Identify which cell holds the provided text, then report its (x, y) central coordinate. 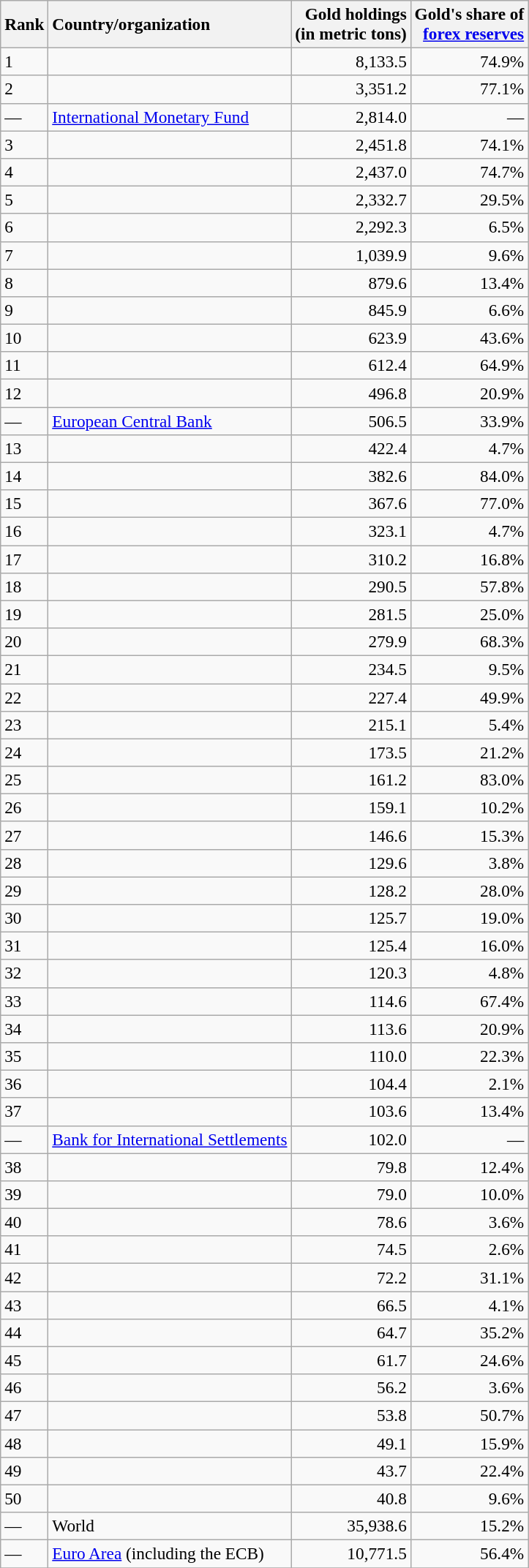
67.4% (469, 1001)
173.5 (351, 753)
12 (25, 393)
2,451.8 (351, 144)
4.1% (469, 1305)
74.7% (469, 172)
103.6 (351, 1112)
7 (25, 255)
4 (25, 172)
27 (25, 835)
39 (25, 1194)
129.6 (351, 863)
79.8 (351, 1166)
6.6% (469, 310)
234.5 (351, 669)
66.5 (351, 1305)
4.8% (469, 973)
120.3 (351, 973)
46 (25, 1388)
48 (25, 1443)
33 (25, 1001)
84.0% (469, 476)
9 (25, 310)
612.4 (351, 366)
16.0% (469, 946)
15.3% (469, 835)
33.9% (469, 421)
5 (25, 200)
323.1 (351, 531)
40.8 (351, 1499)
49.9% (469, 697)
37 (25, 1112)
74.1% (469, 144)
49 (25, 1471)
1 (25, 61)
11 (25, 366)
290.5 (351, 587)
35.2% (469, 1333)
28.0% (469, 890)
8,133.5 (351, 61)
79.0 (351, 1194)
496.8 (351, 393)
21.2% (469, 753)
10 (25, 338)
1,039.9 (351, 255)
10,771.5 (351, 1553)
125.4 (351, 946)
104.4 (351, 1084)
279.9 (351, 641)
35 (25, 1056)
12.4% (469, 1166)
36 (25, 1084)
113.6 (351, 1028)
European Central Bank (170, 421)
20 (25, 641)
879.6 (351, 282)
50 (25, 1499)
24.6% (469, 1360)
Gold holdings(in metric tons) (351, 23)
22 (25, 697)
64.7 (351, 1333)
2,814.0 (351, 117)
13 (25, 448)
31 (25, 946)
422.4 (351, 448)
61.7 (351, 1360)
57.8% (469, 587)
56.4% (469, 1553)
506.5 (351, 421)
2,292.3 (351, 227)
310.2 (351, 559)
44 (25, 1333)
8 (25, 282)
382.6 (351, 476)
10.0% (469, 1194)
128.2 (351, 890)
42 (25, 1277)
17 (25, 559)
Euro Area (including the ECB) (170, 1553)
Rank (25, 23)
74.9% (469, 61)
6.5% (469, 227)
19 (25, 614)
159.1 (351, 807)
31.1% (469, 1277)
43.6% (469, 338)
281.5 (351, 614)
43.7 (351, 1471)
64.9% (469, 366)
16 (25, 531)
21 (25, 669)
367.6 (351, 504)
78.6 (351, 1222)
102.0 (351, 1139)
146.6 (351, 835)
2,437.0 (351, 172)
25 (25, 780)
56.2 (351, 1388)
47 (25, 1415)
2.1% (469, 1084)
15 (25, 504)
3.8% (469, 863)
2.6% (469, 1250)
125.7 (351, 918)
74.5 (351, 1250)
World (170, 1526)
2,332.7 (351, 200)
3,351.2 (351, 89)
19.0% (469, 918)
2 (25, 89)
14 (25, 476)
29 (25, 890)
114.6 (351, 1001)
49.1 (351, 1443)
24 (25, 753)
72.2 (351, 1277)
110.0 (351, 1056)
35,938.6 (351, 1526)
15.9% (469, 1443)
23 (25, 725)
83.0% (469, 780)
Gold's share offorex reserves (469, 23)
26 (25, 807)
16.8% (469, 559)
161.2 (351, 780)
Bank for International Settlements (170, 1139)
53.8 (351, 1415)
845.9 (351, 310)
34 (25, 1028)
41 (25, 1250)
40 (25, 1222)
International Monetary Fund (170, 117)
10.2% (469, 807)
45 (25, 1360)
18 (25, 587)
3 (25, 144)
32 (25, 973)
6 (25, 227)
623.9 (351, 338)
22.3% (469, 1056)
227.4 (351, 697)
5.4% (469, 725)
30 (25, 918)
28 (25, 863)
15.2% (469, 1526)
38 (25, 1166)
68.3% (469, 641)
Country/organization (170, 23)
22.4% (469, 1471)
50.7% (469, 1415)
25.0% (469, 614)
77.1% (469, 89)
215.1 (351, 725)
43 (25, 1305)
9.5% (469, 669)
29.5% (469, 200)
77.0% (469, 504)
